Pinpoint the cell where the given text exists, returning its [x, y] midpoint coordinate. 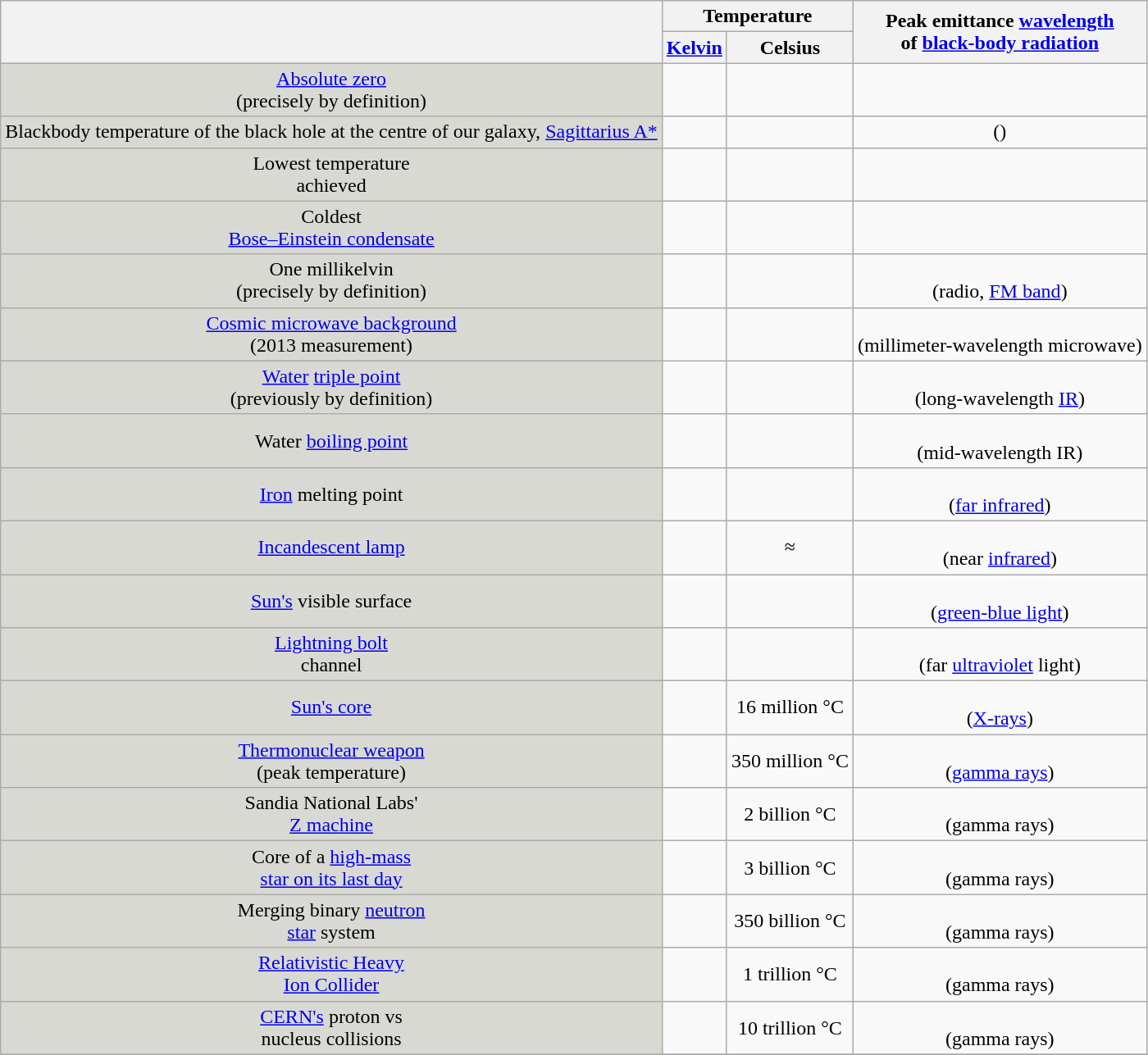
350 million °C [790, 761]
(X-rays) [1000, 708]
Celsius [790, 48]
≈ [790, 548]
(far infrared) [1000, 493]
(radio, FM band) [1000, 280]
Peak emittance wavelength of black-body radiation [1000, 32]
(mid-wavelength IR) [1000, 441]
Water triple point(previously by definition) [331, 387]
One millikelvin(precisely by definition) [331, 280]
Sun's core [331, 708]
Blackbody temperature of the black hole at the centre of our galaxy, Sagittarius A* [331, 132]
Sandia National Labs'Z machine [331, 815]
16 million °C [790, 708]
Coldest Bose–Einstein condensate [331, 228]
Incandescent lamp [331, 548]
Absolute zero(precisely by definition) [331, 90]
2 billion °C [790, 815]
1 trillion °C [790, 974]
Kelvin [694, 48]
3 billion °C [790, 867]
Relativistic HeavyIon Collider [331, 974]
10 trillion °C [790, 1028]
Cosmic microwave background(2013 measurement) [331, 334]
350 billion °C [790, 921]
Core of a high-massstar on its last day [331, 867]
() [1000, 132]
Iron melting point [331, 493]
Merging binary neutronstar system [331, 921]
Lowest temperatureachieved [331, 174]
Temperature [758, 16]
(millimeter-wavelength microwave) [1000, 334]
CERN's proton vs nucleus collisions [331, 1028]
(near infrared) [1000, 548]
Lightning boltchannel [331, 654]
(far ultraviolet light) [1000, 654]
Sun's visible surface [331, 600]
(long-wavelength IR) [1000, 387]
(green-blue light) [1000, 600]
Water boiling point [331, 441]
Thermonuclear weapon(peak temperature) [331, 761]
